Extract the (X, Y) coordinate from the center of the cell holding the provided text.  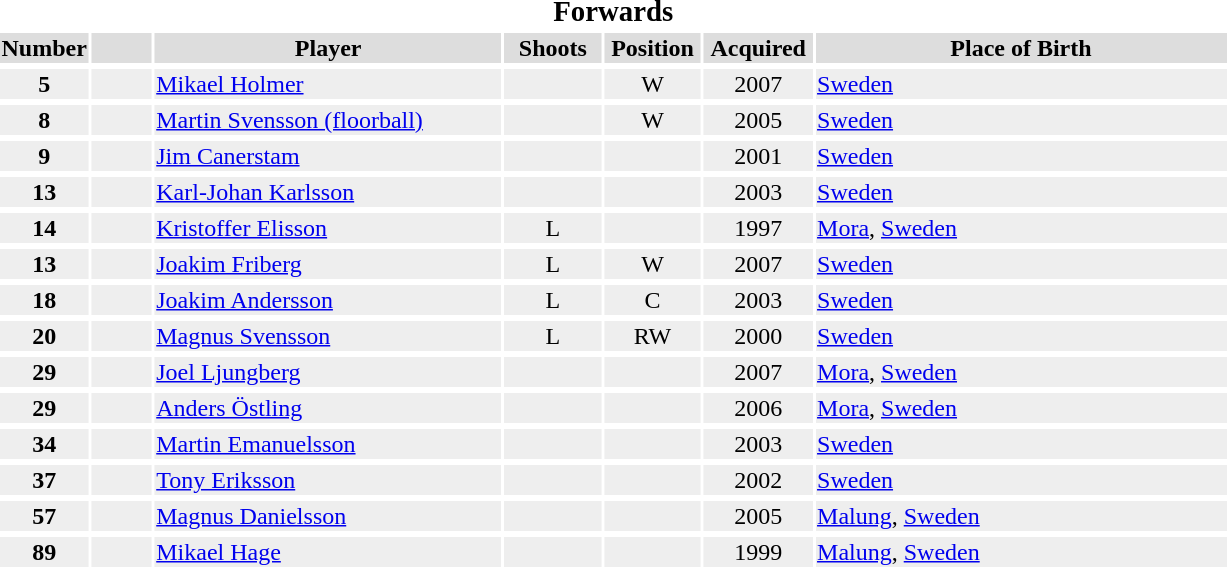
1997 (758, 228)
8 (44, 120)
Joel Ljungberg (328, 372)
34 (44, 444)
Kristoffer Elisson (328, 228)
Tony Eriksson (328, 480)
14 (44, 228)
Position (652, 48)
Magnus Danielsson (328, 516)
Mikael Hage (328, 552)
Martin Svensson (floorball) (328, 120)
Place of Birth (1022, 48)
Anders Östling (328, 408)
Joakim Friberg (328, 264)
Martin Emanuelsson (328, 444)
Shoots (552, 48)
9 (44, 156)
57 (44, 516)
2006 (758, 408)
Joakim Andersson (328, 300)
Jim Canerstam (328, 156)
5 (44, 84)
18 (44, 300)
Mikael Holmer (328, 84)
2000 (758, 336)
Number (44, 48)
Player (328, 48)
2002 (758, 480)
Magnus Svensson (328, 336)
37 (44, 480)
C (652, 300)
Karl-Johan Karlsson (328, 192)
2001 (758, 156)
1999 (758, 552)
20 (44, 336)
Acquired (758, 48)
RW (652, 336)
89 (44, 552)
